Extract the (x, y) coordinate from the center of the cell holding the provided text.  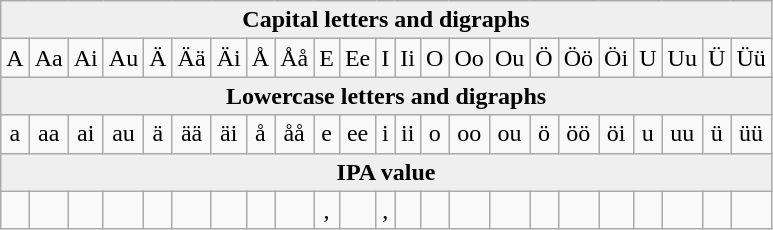
Aa (48, 58)
åå (294, 134)
a (15, 134)
å (260, 134)
ää (192, 134)
Ö (544, 58)
öö (578, 134)
o (435, 134)
Ii (408, 58)
Öi (616, 58)
Äi (228, 58)
ii (408, 134)
Lowercase letters and digraphs (386, 96)
öi (616, 134)
Ou (509, 58)
e (327, 134)
ai (86, 134)
Ee (357, 58)
ou (509, 134)
Capital letters and digraphs (386, 20)
äi (228, 134)
Au (123, 58)
ü (716, 134)
u (648, 134)
O (435, 58)
Ä (158, 58)
Üü (751, 58)
i (386, 134)
A (15, 58)
U (648, 58)
ee (357, 134)
Ü (716, 58)
Ai (86, 58)
Ää (192, 58)
au (123, 134)
Oo (469, 58)
uu (682, 134)
ä (158, 134)
I (386, 58)
Å (260, 58)
E (327, 58)
Åå (294, 58)
Uu (682, 58)
IPA value (386, 172)
üü (751, 134)
oo (469, 134)
Öö (578, 58)
aa (48, 134)
ö (544, 134)
